Return the (x, y) coordinate for the center point of the cell that contains the specified text.  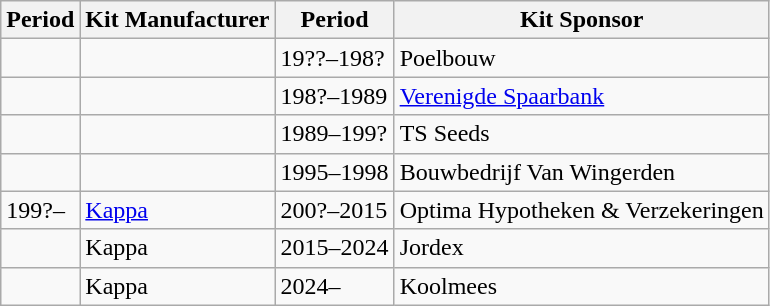
1995–1998 (334, 172)
2015–2024 (334, 248)
Optima Hypotheken & Verzekeringen (582, 210)
2024– (334, 286)
Kit Manufacturer (178, 20)
Poelbouw (582, 58)
1989–199? (334, 134)
200?–2015 (334, 210)
198?–1989 (334, 96)
Verenigde Spaarbank (582, 96)
199?– (40, 210)
Kit Sponsor (582, 20)
Bouwbedrijf Van Wingerden (582, 172)
19??–198? (334, 58)
Jordex (582, 248)
Koolmees (582, 286)
TS Seeds (582, 134)
